Locate the cell with the specified text and output its [X, Y] center coordinate. 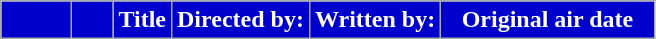
Written by: [374, 20]
Title [142, 20]
Directed by: [240, 20]
Original air date [548, 20]
